Pinpoint the cell where the given text exists, returning its [x, y] midpoint coordinate. 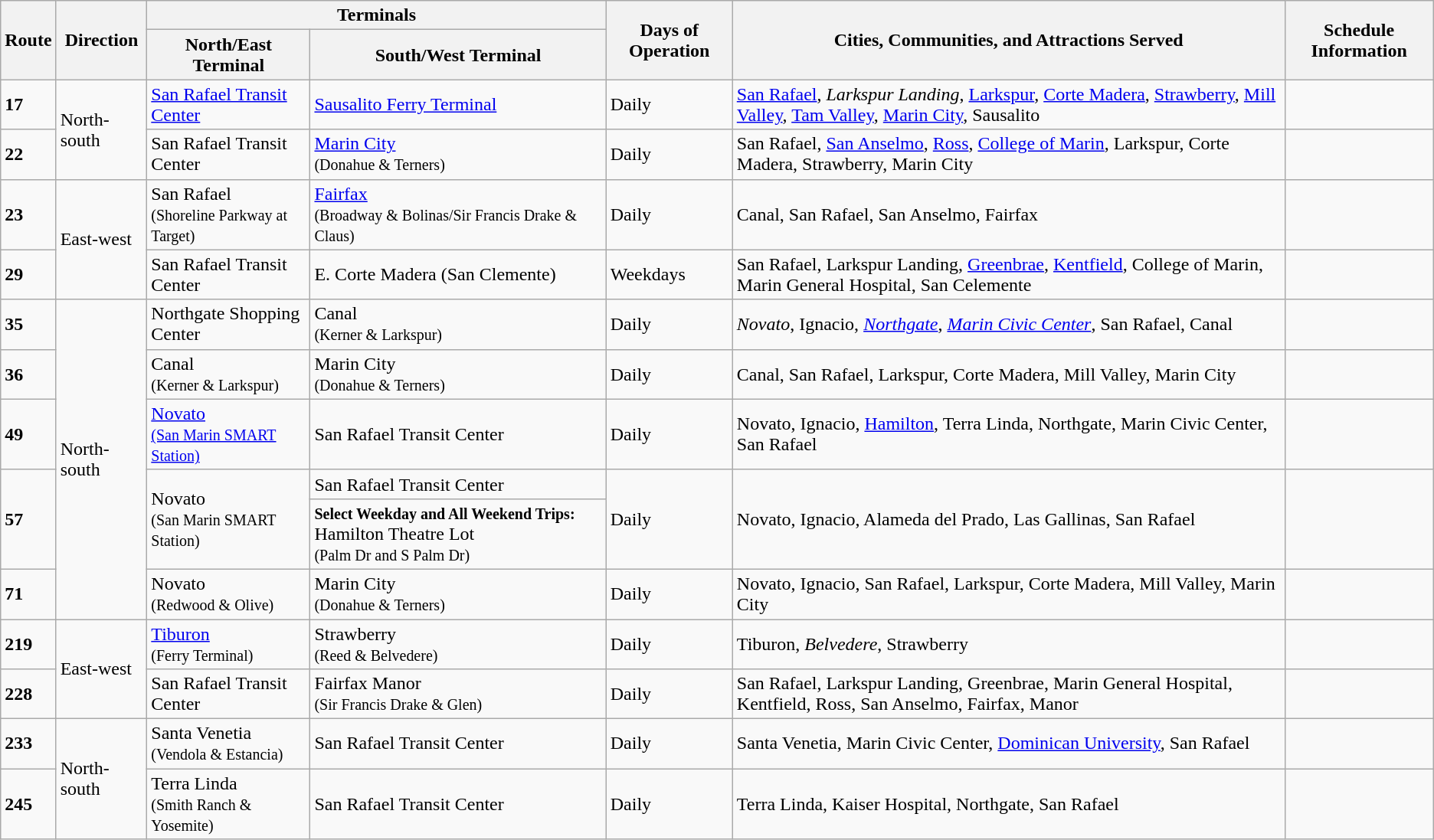
Route [28, 40]
Novato, Ignacio, Hamilton, Terra Linda, Northgate, Marin Civic Center, San Rafael [1008, 434]
San Rafael, San Anselmo, Ross, College of Marin, Larkspur, Corte Madera, Strawberry, Marin City [1008, 155]
Canal, San Rafael, San Anselmo, Fairfax [1008, 214]
E. Corte Madera (San Clemente) [458, 274]
49 [28, 434]
29 [28, 274]
Canal, San Rafael, Larkspur, Corte Madera, Mill Valley, Marin City [1008, 374]
San Rafael, Larkspur Landing, Greenbrae, Marin General Hospital, Kentfield, Ross, San Anselmo, Fairfax, Manor [1008, 694]
57 [28, 519]
35 [28, 325]
Terminals [377, 15]
Schedule Information [1359, 40]
Terra Linda(Smith Ranch & Yosemite) [228, 804]
Select Weekday and All Weekend Trips: Hamilton Theatre Lot(Palm Dr and S Palm Dr) [458, 534]
North/East Terminal [228, 55]
23 [28, 214]
Novato, Ignacio, San Rafael, Larkspur, Corte Madera, Mill Valley, Marin City [1008, 594]
San Rafael, Larkspur Landing, Greenbrae, Kentfield, College of Marin, Marin General Hospital, San Celemente [1008, 274]
71 [28, 594]
Tiburon(Ferry Terminal) [228, 643]
South/West Terminal [458, 55]
Northgate Shopping Center [228, 325]
Fairfax(Broadway & Bolinas/Sir Francis Drake & Claus) [458, 214]
245 [28, 804]
San Rafael, Larkspur Landing, Larkspur, Corte Madera, Strawberry, Mill Valley, Tam Valley, Marin City, Sausalito [1008, 104]
Novato, Ignacio, Alameda del Prado, Las Gallinas, San Rafael [1008, 519]
Days of Operation [670, 40]
36 [28, 374]
Strawberry(Reed & Belvedere) [458, 643]
Weekdays [670, 274]
17 [28, 104]
219 [28, 643]
Novato, Ignacio, Northgate, Marin Civic Center, San Rafael, Canal [1008, 325]
228 [28, 694]
233 [28, 744]
Terra Linda, Kaiser Hospital, Northgate, San Rafael [1008, 804]
Santa Venetia, Marin Civic Center, Dominican University, San Rafael [1008, 744]
Cities, Communities, and Attractions Served [1008, 40]
Fairfax Manor(Sir Francis Drake & Glen) [458, 694]
Tiburon, Belvedere, Strawberry [1008, 643]
San Rafael(Shoreline Parkway at Target) [228, 214]
Direction [101, 40]
Sausalito Ferry Terminal [458, 104]
22 [28, 155]
Santa Venetia(Vendola & Estancia) [228, 744]
Novato(Redwood & Olive) [228, 594]
